Extract the [x, y] coordinate from the center of the cell holding the provided text.  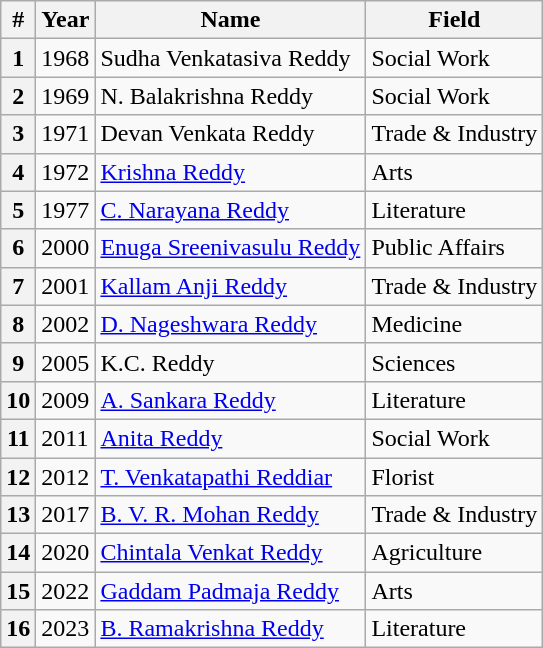
A. Sankara Reddy [230, 400]
4 [18, 172]
14 [18, 553]
10 [18, 400]
5 [18, 210]
9 [18, 362]
N. Balakrishna Reddy [230, 96]
# [18, 20]
2023 [66, 629]
Field [454, 20]
Devan Venkata Reddy [230, 134]
8 [18, 324]
1 [18, 58]
16 [18, 629]
1977 [66, 210]
2002 [66, 324]
15 [18, 591]
2009 [66, 400]
1969 [66, 96]
Chintala Venkat Reddy [230, 553]
T. Venkatapathi Reddiar [230, 477]
2011 [66, 438]
1972 [66, 172]
D. Nageshwara Reddy [230, 324]
B. Ramakrishna Reddy [230, 629]
6 [18, 248]
Sciences [454, 362]
Florist [454, 477]
Name [230, 20]
Gaddam Padmaja Reddy [230, 591]
11 [18, 438]
1971 [66, 134]
Krishna Reddy [230, 172]
2005 [66, 362]
Public Affairs [454, 248]
2017 [66, 515]
Enuga Sreenivasulu Reddy [230, 248]
12 [18, 477]
Kallam Anji Reddy [230, 286]
2022 [66, 591]
Anita Reddy [230, 438]
2000 [66, 248]
1968 [66, 58]
2012 [66, 477]
2 [18, 96]
Agriculture [454, 553]
7 [18, 286]
2020 [66, 553]
K.C. Reddy [230, 362]
2001 [66, 286]
Year [66, 20]
Sudha Venkatasiva Reddy [230, 58]
C. Narayana Reddy [230, 210]
B. V. R. Mohan Reddy [230, 515]
Medicine [454, 324]
13 [18, 515]
3 [18, 134]
